Identify which cell holds the provided text, then report its [X, Y] central coordinate. 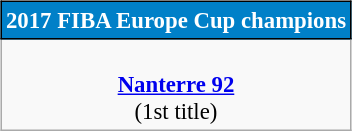
2017 FIBA Europe Cup champions [176, 20]
Nanterre 92 (1st title) [176, 85]
